Output the (x, y) coordinate of the center of the cell containing the given text.  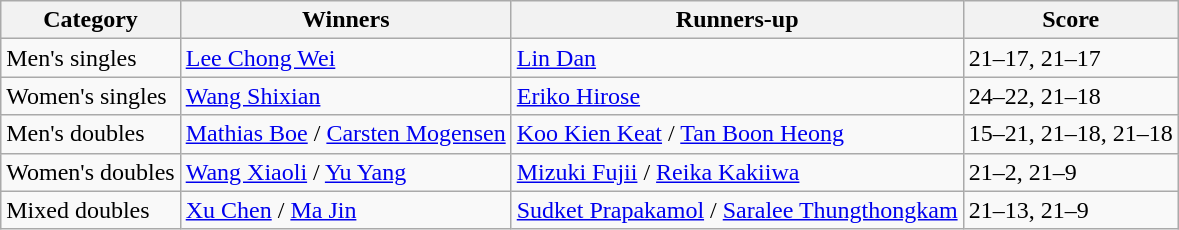
Women's doubles (90, 172)
21–17, 21–17 (1070, 58)
24–22, 21–18 (1070, 96)
Score (1070, 20)
Category (90, 20)
Women's singles (90, 96)
Runners-up (737, 20)
Lin Dan (737, 58)
Sudket Prapakamol / Saralee Thungthongkam (737, 210)
Xu Chen / Ma Jin (346, 210)
Koo Kien Keat / Tan Boon Heong (737, 134)
Mathias Boe / Carsten Mogensen (346, 134)
Wang Xiaoli / Yu Yang (346, 172)
21–13, 21–9 (1070, 210)
Mizuki Fujii / Reika Kakiiwa (737, 172)
Mixed doubles (90, 210)
21–2, 21–9 (1070, 172)
Men's singles (90, 58)
Lee Chong Wei (346, 58)
Eriko Hirose (737, 96)
Men's doubles (90, 134)
15–21, 21–18, 21–18 (1070, 134)
Winners (346, 20)
Wang Shixian (346, 96)
